Determine the [x, y] coordinate at the center of the cell enclosing the given text.  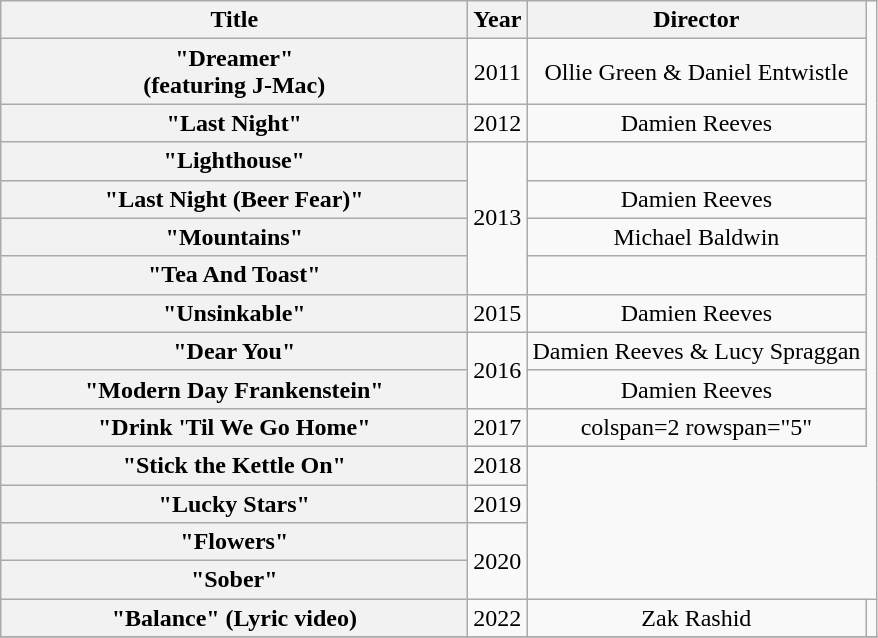
2020 [498, 561]
Title [234, 20]
"Last Night" [234, 123]
Zak Rashid [696, 618]
Year [498, 20]
"Lucky Stars" [234, 503]
"Lighthouse" [234, 161]
"Mountains" [234, 237]
"Sober" [234, 580]
Michael Baldwin [696, 237]
"Dear You" [234, 351]
"Tea And Toast" [234, 275]
"Drink 'Til We Go Home" [234, 427]
2015 [498, 313]
Director [696, 20]
"Last Night (Beer Fear)" [234, 199]
colspan=2 rowspan="5" [696, 427]
2013 [498, 218]
"Dreamer"(featuring J-Mac) [234, 72]
"Stick the Kettle On" [234, 465]
2012 [498, 123]
2011 [498, 72]
2018 [498, 465]
2019 [498, 503]
"Flowers" [234, 542]
Damien Reeves & Lucy Spraggan [696, 351]
2022 [498, 618]
"Unsinkable" [234, 313]
Ollie Green & Daniel Entwistle [696, 72]
"Modern Day Frankenstein" [234, 389]
2016 [498, 370]
"Balance" (Lyric video) [234, 618]
2017 [498, 427]
